Detect which cell encompasses the target text, then output its [x, y] center coordinate. 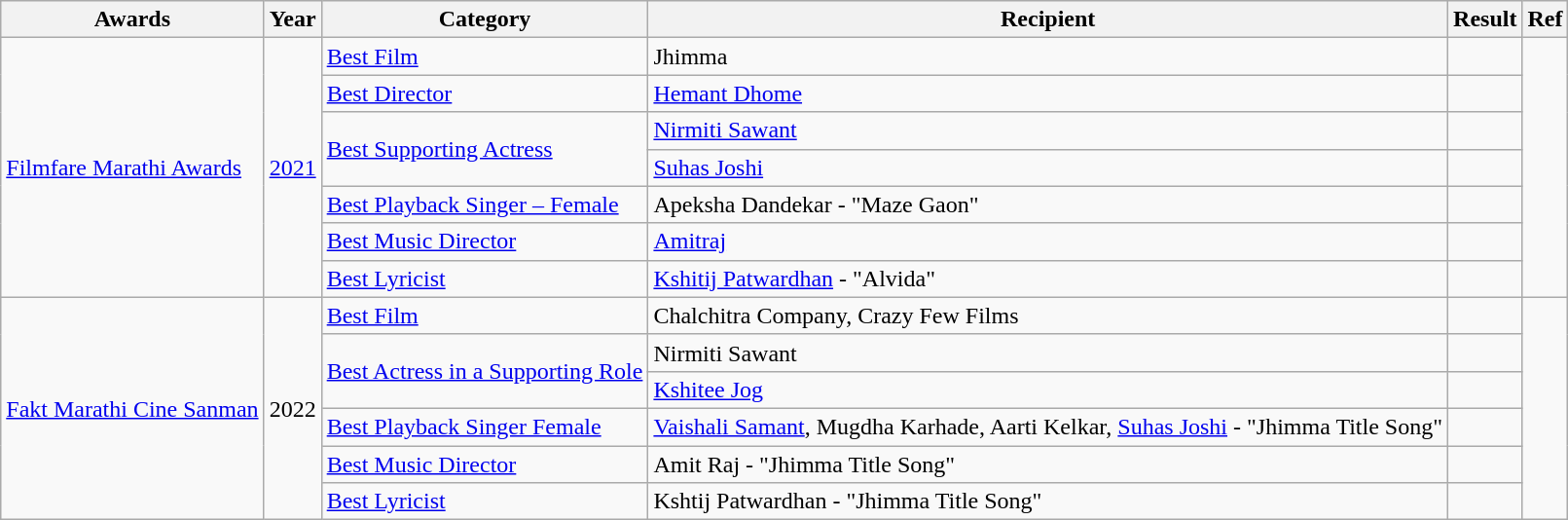
2022 [292, 408]
Kshtij Patwardhan - "Jhimma Title Song" [1048, 501]
2021 [292, 167]
Apeksha Dandekar - "Maze Gaon" [1048, 204]
Best Playback Singer Female [485, 427]
Fakt Marathi Cine Sanman [132, 408]
Chalchitra Company, Crazy Few Films [1048, 316]
Filmfare Marathi Awards [132, 167]
Ref [1546, 19]
Suhas Joshi [1048, 167]
Category [485, 19]
Best Supporting Actress [485, 149]
Jhimma [1048, 56]
Kshitij Patwardhan - "Alvida" [1048, 279]
Result [1485, 19]
Awards [132, 19]
Year [292, 19]
Vaishali Samant, Mugdha Karhade, Aarti Kelkar, Suhas Joshi - "Jhimma Title Song" [1048, 427]
Best Playback Singer – Female [485, 204]
Best Actress in a Supporting Role [485, 371]
Recipient [1048, 19]
Amitraj [1048, 241]
Hemant Dhome [1048, 93]
Kshitee Jog [1048, 390]
Best Director [485, 93]
Amit Raj - "Jhimma Title Song" [1048, 464]
